Search for the cell housing the specified text and yield its (x, y) center coordinate. 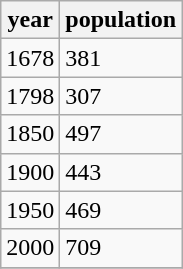
year (30, 20)
1950 (30, 210)
381 (121, 58)
2000 (30, 248)
1798 (30, 96)
1678 (30, 58)
1900 (30, 172)
population (121, 20)
469 (121, 210)
443 (121, 172)
1850 (30, 134)
709 (121, 248)
307 (121, 96)
497 (121, 134)
